Identify which cell holds the provided text, then report its [x, y] central coordinate. 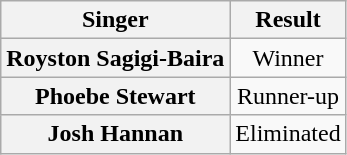
Phoebe Stewart [116, 96]
Winner [288, 58]
Royston Sagigi-Baira [116, 58]
Singer [116, 20]
Runner-up [288, 96]
Result [288, 20]
Eliminated [288, 134]
Josh Hannan [116, 134]
